Scan for the cell matching the given text and deliver its [X, Y] coordinate at center. 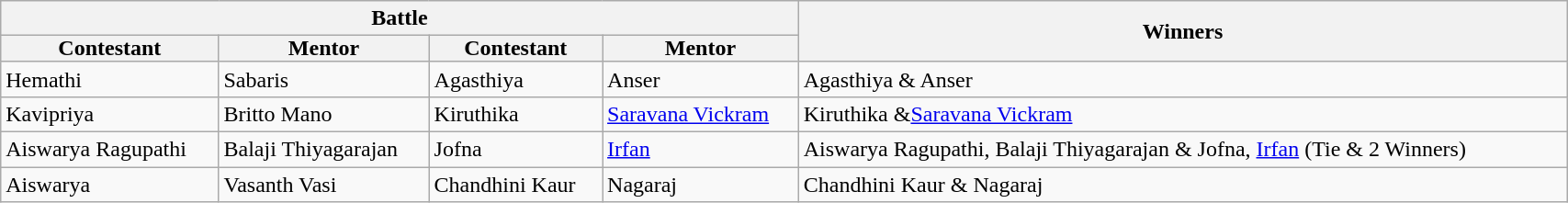
Chandhini Kaur [516, 185]
Agasthiya [516, 79]
Aiswarya Ragupathi, Balaji Thiyagarajan & Jofna, Irfan (Tie & 2 Winners) [1182, 149]
Sabaris [323, 79]
Kiruthika [516, 114]
Anser [701, 79]
Irfan [701, 149]
Hemathi [110, 79]
Vasanth Vasi [323, 185]
Kavipriya [110, 114]
Jofna [516, 149]
Chandhini Kaur & Nagaraj [1182, 185]
Balaji Thiyagarajan [323, 149]
Saravana Vickram [701, 114]
Britto Mano [323, 114]
Aiswarya Ragupathi [110, 149]
Winners [1182, 31]
Nagaraj [701, 185]
Agasthiya & Anser [1182, 79]
Aiswarya [110, 185]
Kiruthika &Saravana Vickram [1182, 114]
Battle [400, 18]
